Capture the cell that displays the provided text and extract its [x, y] central coordinate. 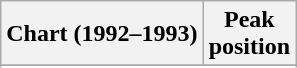
Peakposition [249, 34]
Chart (1992–1993) [102, 34]
